For the text-containing cell, return its midpoint in (X, Y) coordinate format. 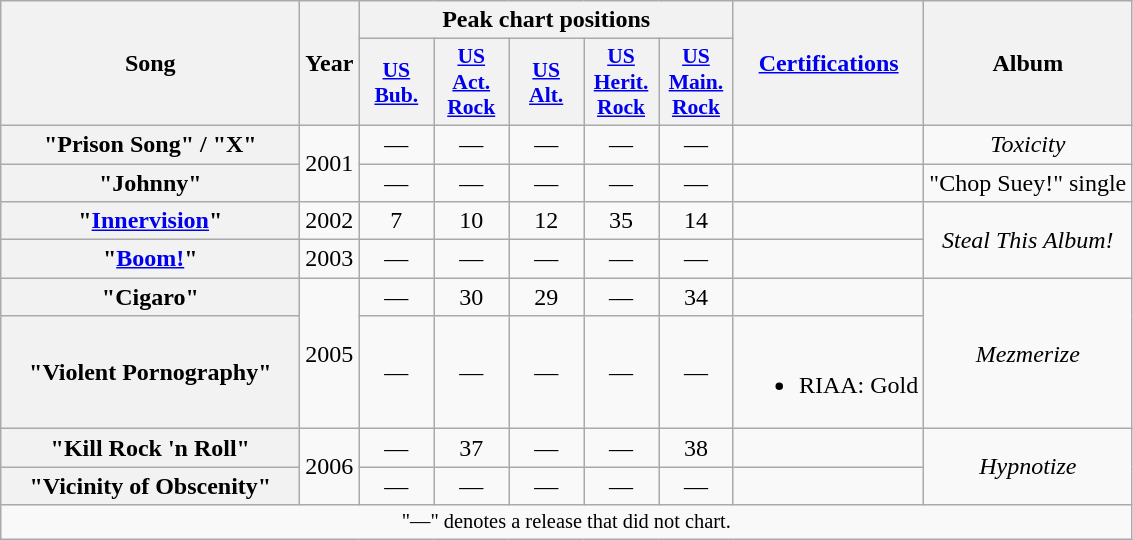
"Kill Rock 'n Roll" (150, 448)
USBub. (396, 82)
"Chop Suey!" single (1028, 183)
2002 (330, 221)
30 (472, 297)
34 (696, 297)
Year (330, 64)
37 (472, 448)
2005 (330, 354)
29 (546, 297)
USAct. Rock (472, 82)
"Prison Song" / "X" (150, 144)
"—" denotes a release that did not chart. (566, 522)
Song (150, 64)
38 (696, 448)
Peak chart positions (546, 20)
10 (472, 221)
USHerit. Rock (622, 82)
Mezmerize (1028, 354)
Toxicity (1028, 144)
35 (622, 221)
"Cigaro" (150, 297)
Album (1028, 64)
2003 (330, 259)
7 (396, 221)
2006 (330, 467)
"Boom!" (150, 259)
Certifications (828, 64)
14 (696, 221)
"Violent Pornography" (150, 372)
Hypnotize (1028, 467)
"Innervision" (150, 221)
USAlt. (546, 82)
USMain.Rock (696, 82)
12 (546, 221)
RIAA: Gold (828, 372)
Steal This Album! (1028, 240)
"Vicinity of Obscenity" (150, 486)
2001 (330, 163)
"Johnny" (150, 183)
